Determine the (X, Y) coordinate at the center of the cell enclosing the given text.  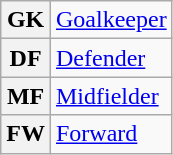
Forward (111, 134)
GK (26, 20)
MF (26, 96)
FW (26, 134)
Defender (111, 58)
Midfielder (111, 96)
Goalkeeper (111, 20)
DF (26, 58)
